For the text-containing cell, return its midpoint in [X, Y] coordinate format. 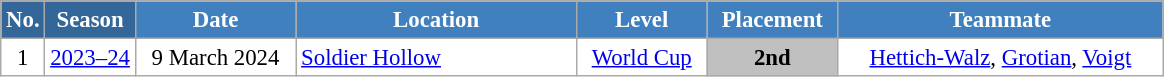
1 [23, 58]
9 March 2024 [216, 58]
No. [23, 20]
2nd [772, 58]
Location [436, 20]
Soldier Hollow [436, 58]
Level [642, 20]
Date [216, 20]
Teammate [1001, 20]
2023–24 [90, 58]
Season [90, 20]
World Cup [642, 58]
Placement [772, 20]
Hettich-Walz, Grotian, Voigt [1001, 58]
